Identify which cell holds the provided text, then report its [x, y] central coordinate. 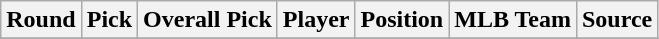
Player [316, 20]
MLB Team [513, 20]
Round [41, 20]
Overall Pick [208, 20]
Pick [109, 20]
Source [616, 20]
Position [402, 20]
